Return the [X, Y] coordinate for the center point of the cell that contains the specified text.  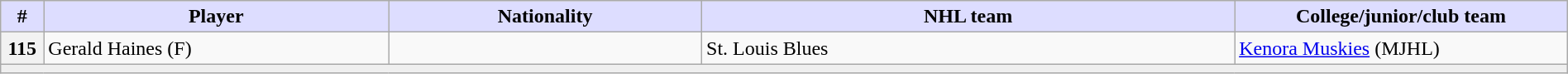
Gerald Haines (F) [217, 48]
NHL team [968, 17]
Kenora Muskies (MJHL) [1401, 48]
College/junior/club team [1401, 17]
115 [22, 48]
Player [217, 17]
Nationality [546, 17]
# [22, 17]
St. Louis Blues [968, 48]
